Pinpoint the cell where the given text exists, returning its (X, Y) midpoint coordinate. 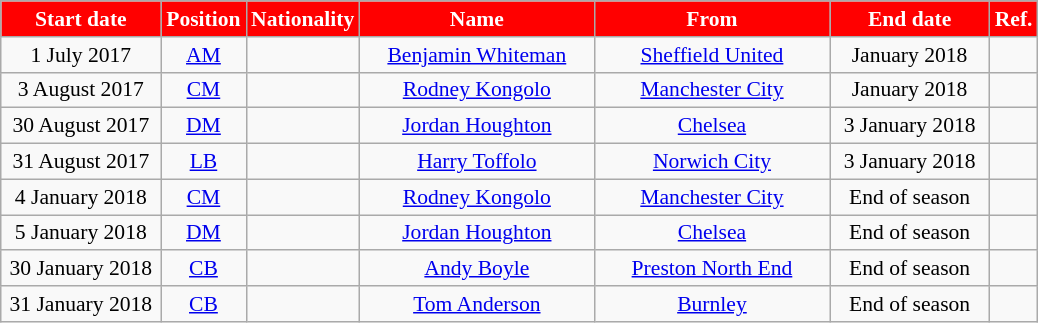
Norwich City (712, 162)
LB (204, 162)
AM (204, 55)
30 January 2018 (81, 269)
From (712, 19)
Benjamin Whiteman (476, 55)
31 August 2017 (81, 162)
Position (204, 19)
30 August 2017 (81, 126)
Preston North End (712, 269)
Ref. (1014, 19)
Andy Boyle (476, 269)
End date (910, 19)
Harry Toffolo (476, 162)
Nationality (302, 19)
3 August 2017 (81, 90)
31 January 2018 (81, 304)
1 July 2017 (81, 55)
4 January 2018 (81, 197)
Name (476, 19)
Tom Anderson (476, 304)
Sheffield United (712, 55)
Start date (81, 19)
Burnley (712, 304)
5 January 2018 (81, 233)
